Determine the (x, y) coordinate at the center of the cell enclosing the given text.  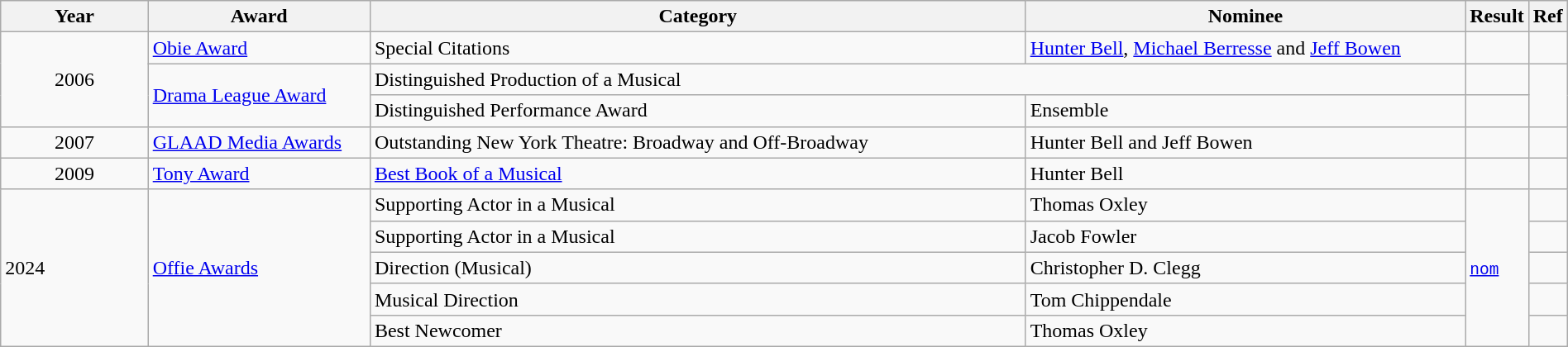
Ref (1548, 17)
Tom Chippendale (1245, 299)
Tony Award (259, 173)
Nominee (1245, 17)
Offie Awards (259, 268)
Best Newcomer (698, 330)
GLAAD Media Awards (259, 142)
nom (1497, 268)
Jacob Fowler (1245, 236)
Ensemble (1245, 111)
Musical Direction (698, 299)
Hunter Bell, Michael Berresse and Jeff Bowen (1245, 48)
2009 (74, 173)
2007 (74, 142)
Outstanding New York Theatre: Broadway and Off-Broadway (698, 142)
Obie Award (259, 48)
Distinguished Performance Award (698, 111)
Drama League Award (259, 95)
2006 (74, 79)
Christopher D. Clegg (1245, 268)
Award (259, 17)
Category (698, 17)
Special Citations (698, 48)
Result (1497, 17)
Direction (Musical) (698, 268)
Year (74, 17)
2024 (74, 268)
Hunter Bell (1245, 173)
Best Book of a Musical (698, 173)
Distinguished Production of a Musical (917, 79)
Hunter Bell and Jeff Bowen (1245, 142)
